Locate the cell with the specified text and output its [x, y] center coordinate. 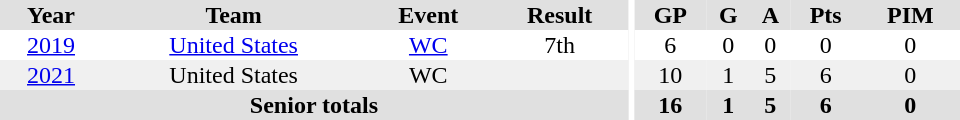
10 [670, 75]
Event [428, 15]
GP [670, 15]
Senior totals [314, 105]
2021 [51, 75]
G [728, 15]
Result [560, 15]
16 [670, 105]
Year [51, 15]
7th [560, 45]
Team [234, 15]
PIM [910, 15]
A [770, 15]
Pts [826, 15]
2019 [51, 45]
